From the cell containing the given text, extract its center point as [x, y] coordinate. 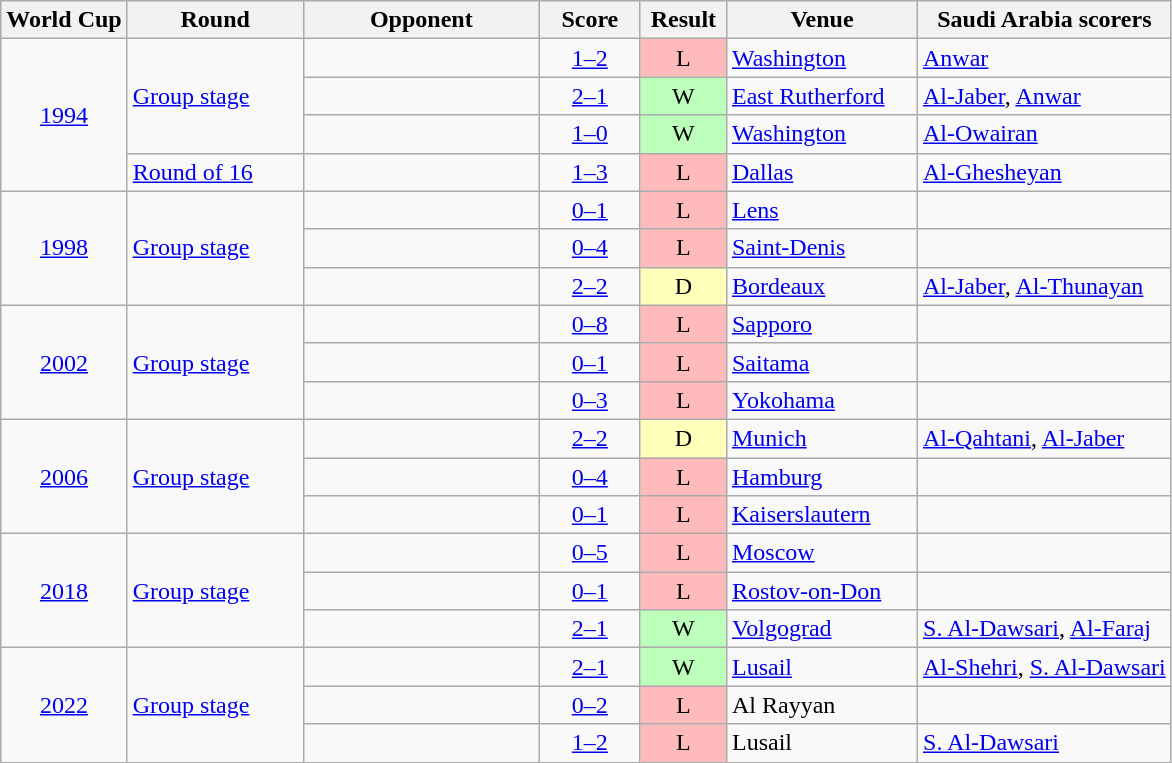
Al-Ghesheyan [1045, 172]
0–8 [590, 324]
Saudi Arabia scorers [1045, 20]
Dallas [822, 172]
Anwar [1045, 58]
Yokohama [822, 400]
Hamburg [822, 477]
2006 [64, 476]
1994 [64, 115]
Volgograd [822, 629]
Score [590, 20]
Al-Qahtani, Al-Jaber [1045, 438]
0–3 [590, 400]
1998 [64, 248]
2022 [64, 705]
1–0 [590, 134]
Sapporo [822, 324]
Saint-Denis [822, 248]
0–2 [590, 705]
Al-Shehri, S. Al-Dawsari [1045, 667]
East Rutherford [822, 96]
Venue [822, 20]
Al Rayyan [822, 705]
Round of 16 [215, 172]
S. Al-Dawsari, Al-Faraj [1045, 629]
2002 [64, 362]
Lens [822, 210]
Rostov-on-Don [822, 591]
World Cup [64, 20]
2018 [64, 591]
1–3 [590, 172]
Munich [822, 438]
Round [215, 20]
S. Al-Dawsari [1045, 743]
Al-Jaber, Anwar [1045, 96]
Bordeaux [822, 286]
Al-Owairan [1045, 134]
Opponent [421, 20]
Moscow [822, 553]
Kaiserslautern [822, 515]
Saitama [822, 362]
Result [683, 20]
Al-Jaber, Al-Thunayan [1045, 286]
0–5 [590, 553]
